Locate the cell with the specified text and output its (x, y) center coordinate. 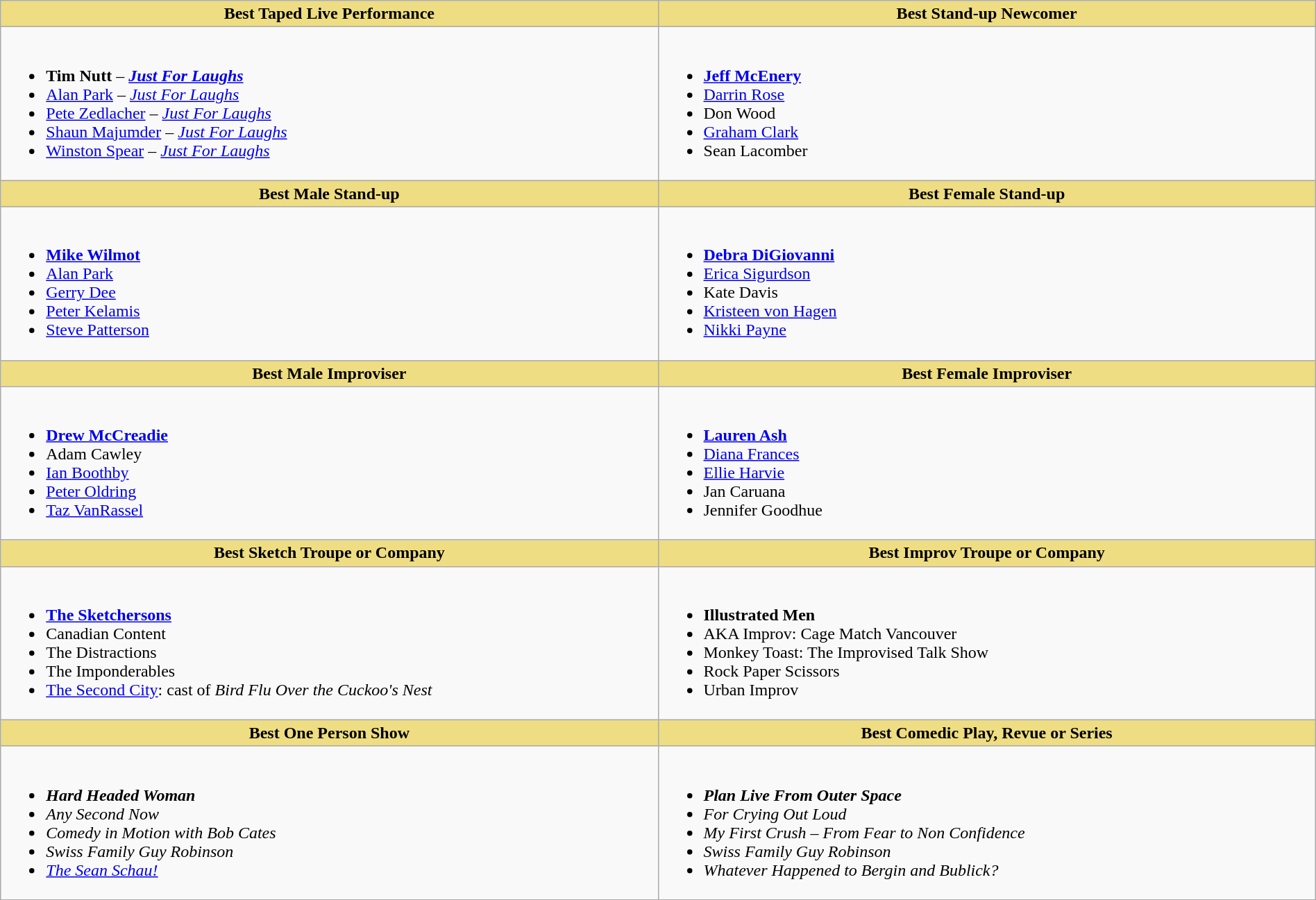
Best Male Improviser (329, 373)
Best Stand-up Newcomer (987, 14)
Debra DiGiovanniErica SigurdsonKate DavisKristeen von HagenNikki Payne (987, 283)
Best Male Stand-up (329, 194)
Best Taped Live Performance (329, 14)
Tim Nutt – Just For LaughsAlan Park – Just For LaughsPete Zedlacher – Just For LaughsShaun Majumder – Just For LaughsWinston Spear – Just For Laughs (329, 104)
The SketchersonsCanadian ContentThe DistractionsThe ImponderablesThe Second City: cast of Bird Flu Over the Cuckoo's Nest (329, 643)
Best One Person Show (329, 733)
Best Female Stand-up (987, 194)
Best Sketch Troupe or Company (329, 553)
Drew McCreadieAdam CawleyIan BoothbyPeter OldringTaz VanRassel (329, 464)
Mike WilmotAlan ParkGerry DeePeter KelamisSteve Patterson (329, 283)
Lauren AshDiana FrancesEllie HarvieJan CaruanaJennifer Goodhue (987, 464)
Best Improv Troupe or Company (987, 553)
Best Comedic Play, Revue or Series (987, 733)
Hard Headed WomanAny Second NowComedy in Motion with Bob CatesSwiss Family Guy RobinsonThe Sean Schau! (329, 823)
Jeff McEneryDarrin RoseDon WoodGraham ClarkSean Lacomber (987, 104)
Best Female Improviser (987, 373)
Illustrated MenAKA Improv: Cage Match VancouverMonkey Toast: The Improvised Talk ShowRock Paper ScissorsUrban Improv (987, 643)
